Find where the given text appears and provide that cell's center as [x, y] coordinate. 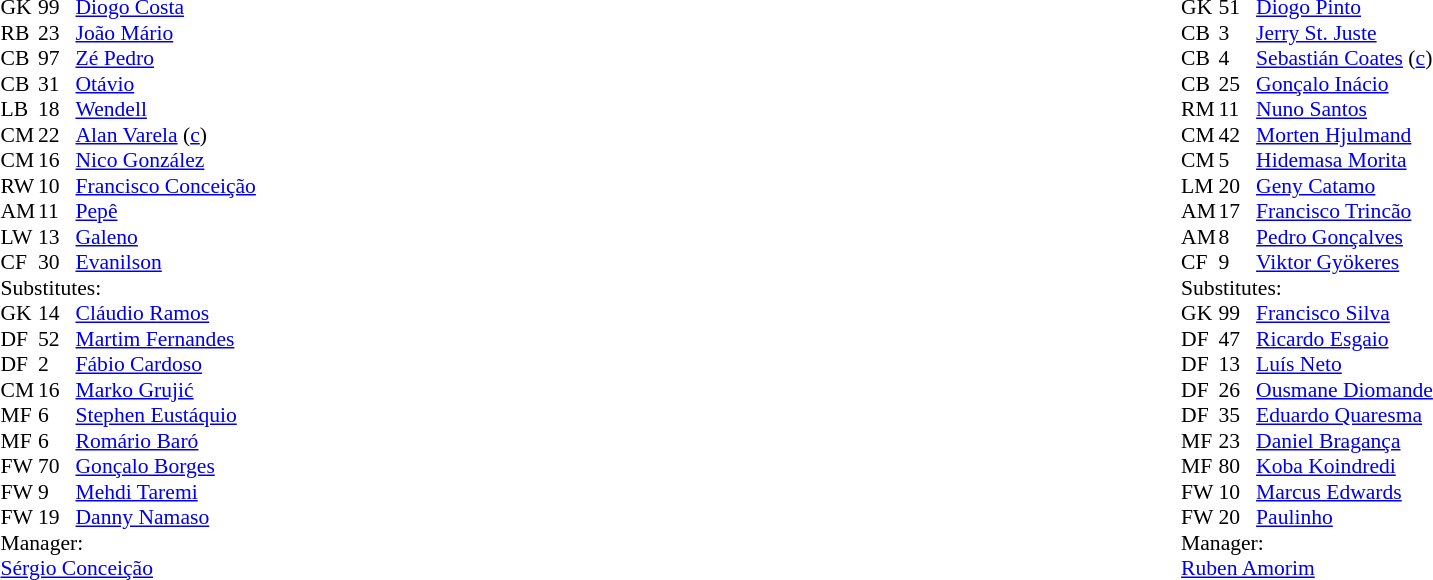
2 [57, 365]
RM [1200, 109]
Cláudio Ramos [188, 313]
RW [19, 186]
Gonçalo Borges [188, 467]
19 [57, 517]
70 [57, 467]
42 [1238, 135]
Otávio [188, 84]
Substitutes: [150, 288]
30 [57, 263]
22 [57, 135]
João Mário [188, 33]
25 [1238, 84]
26 [1238, 390]
Galeno [188, 237]
5 [1238, 161]
Danny Namaso [188, 517]
Wendell [188, 109]
LW [19, 237]
Zé Pedro [188, 59]
80 [1238, 467]
17 [1238, 211]
Mehdi Taremi [188, 492]
RB [19, 33]
8 [1238, 237]
Pepê [188, 211]
47 [1238, 339]
4 [1238, 59]
Manager: [150, 543]
97 [57, 59]
Nico González [188, 161]
99 [1238, 313]
3 [1238, 33]
Francisco Conceição [188, 186]
Alan Varela (c) [188, 135]
Romário Baró [188, 441]
Martim Fernandes [188, 339]
18 [57, 109]
Marko Grujić [188, 390]
Evanilson [188, 263]
Stephen Eustáquio [188, 415]
35 [1238, 415]
31 [57, 84]
Fábio Cardoso [188, 365]
14 [57, 313]
LM [1200, 186]
LB [19, 109]
52 [57, 339]
